For the text-containing cell, return its midpoint in [X, Y] coordinate format. 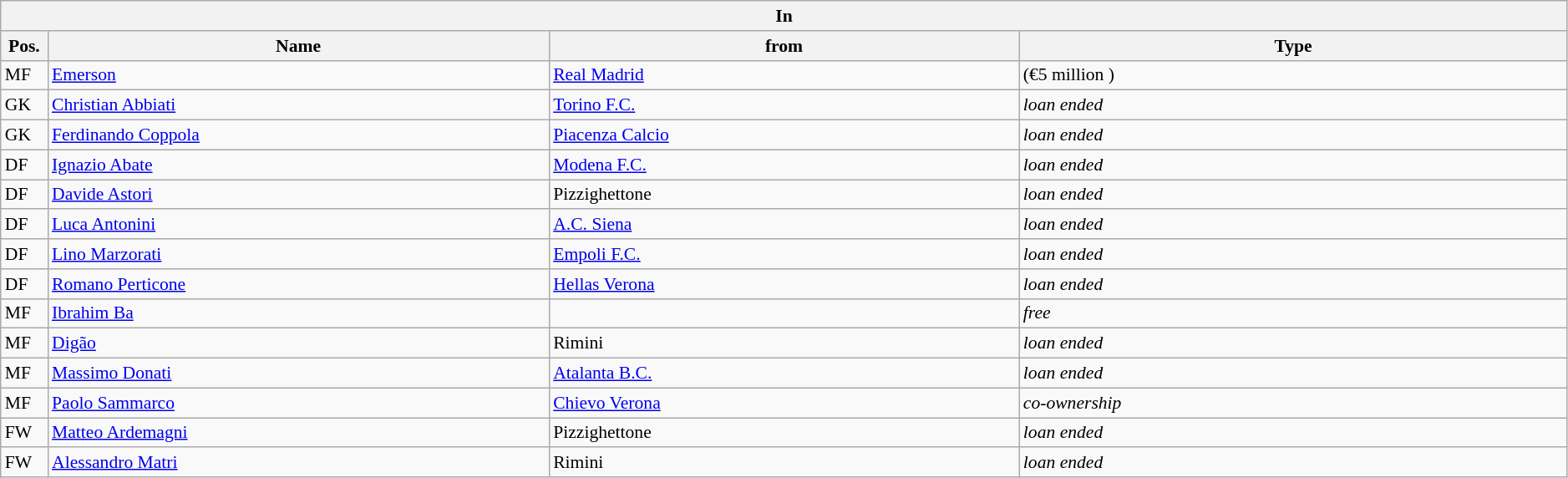
Piacenza Calcio [784, 135]
In [784, 16]
Hellas Verona [784, 284]
Romano Perticone [298, 284]
Atalanta B.C. [784, 374]
Name [298, 46]
from [784, 46]
Paolo Sammarco [298, 403]
Davide Astori [298, 195]
Emerson [298, 75]
Modena F.C. [784, 165]
free [1293, 313]
Real Madrid [784, 75]
Lino Marzorati [298, 254]
Alessandro Matri [298, 463]
Pos. [24, 46]
Torino F.C. [784, 105]
Ignazio Abate [298, 165]
Christian Abbiati [298, 105]
Digão [298, 343]
Empoli F.C. [784, 254]
Ibrahim Ba [298, 313]
Matteo Ardemagni [298, 433]
A.C. Siena [784, 225]
Luca Antonini [298, 225]
Chievo Verona [784, 403]
Type [1293, 46]
(€5 million ) [1293, 75]
Ferdinando Coppola [298, 135]
Massimo Donati [298, 374]
co-ownership [1293, 403]
